Locate the cell with the specified text and output its [x, y] center coordinate. 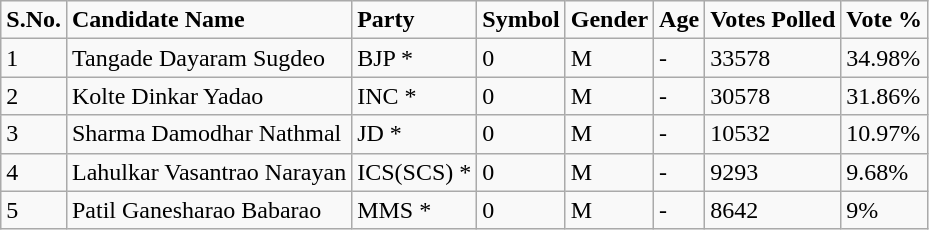
ICS(SCS) * [414, 172]
10.97% [884, 134]
Symbol [521, 20]
31.86% [884, 96]
Vote % [884, 20]
Age [680, 20]
10532 [773, 134]
Sharma Damodhar Nathmal [208, 134]
MMS * [414, 210]
Patil Ganesharao Babarao [208, 210]
9293 [773, 172]
33578 [773, 58]
Lahulkar Vasantrao Narayan [208, 172]
4 [34, 172]
2 [34, 96]
S.No. [34, 20]
3 [34, 134]
Party [414, 20]
Gender [609, 20]
INC * [414, 96]
34.98% [884, 58]
5 [34, 210]
Candidate Name [208, 20]
1 [34, 58]
JD * [414, 134]
Kolte Dinkar Yadao [208, 96]
9% [884, 210]
BJP * [414, 58]
30578 [773, 96]
Tangade Dayaram Sugdeo [208, 58]
Votes Polled [773, 20]
9.68% [884, 172]
8642 [773, 210]
